For the text-containing cell, return its midpoint in (x, y) coordinate format. 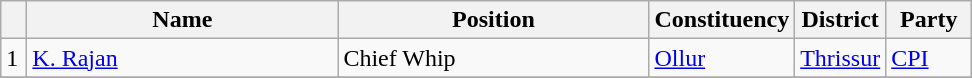
CPI (929, 58)
District (840, 20)
Party (929, 20)
Thrissur (840, 58)
K. Rajan (182, 58)
Name (182, 20)
Position (494, 20)
1 (14, 58)
Ollur (722, 58)
Constituency (722, 20)
Chief Whip (494, 58)
